Detect which cell encompasses the target text, then output its (x, y) center coordinate. 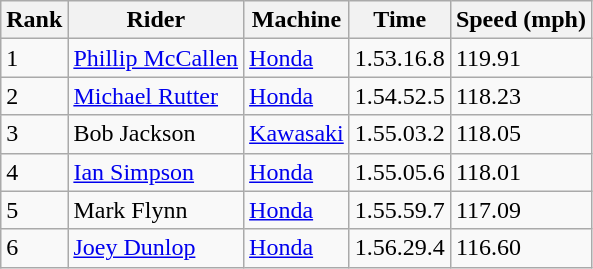
118.05 (520, 134)
5 (34, 210)
Speed (mph) (520, 20)
Phillip McCallen (156, 58)
1.53.16.8 (400, 58)
Rank (34, 20)
Bob Jackson (156, 134)
2 (34, 96)
Mark Flynn (156, 210)
1.55.05.6 (400, 172)
118.01 (520, 172)
1.55.59.7 (400, 210)
Joey Dunlop (156, 248)
3 (34, 134)
1.56.29.4 (400, 248)
Kawasaki (297, 134)
119.91 (520, 58)
1.55.03.2 (400, 134)
1.54.52.5 (400, 96)
6 (34, 248)
Michael Rutter (156, 96)
118.23 (520, 96)
4 (34, 172)
116.60 (520, 248)
Time (400, 20)
117.09 (520, 210)
Rider (156, 20)
Machine (297, 20)
1 (34, 58)
Ian Simpson (156, 172)
